Pinpoint the cell where the given text exists, returning its [x, y] midpoint coordinate. 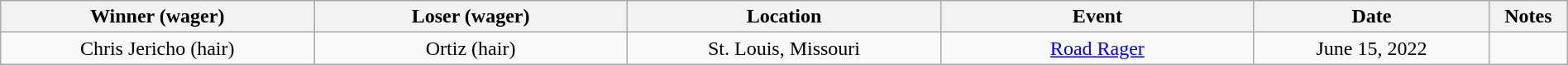
Road Rager [1097, 48]
St. Louis, Missouri [784, 48]
Loser (wager) [471, 17]
Ortiz (hair) [471, 48]
Chris Jericho (hair) [157, 48]
Event [1097, 17]
Date [1371, 17]
Location [784, 17]
June 15, 2022 [1371, 48]
Winner (wager) [157, 17]
Notes [1528, 17]
